Pinpoint the cell where the given text exists, returning its [X, Y] midpoint coordinate. 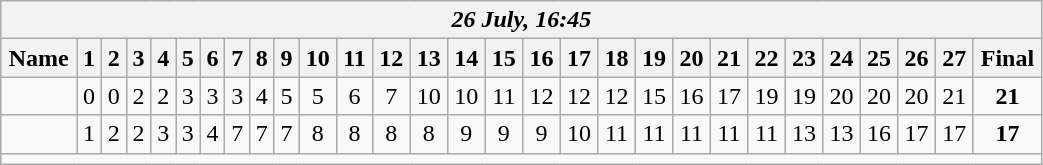
25 [879, 58]
23 [804, 58]
14 [467, 58]
Final [1008, 58]
27 [954, 58]
22 [767, 58]
Name [39, 58]
24 [842, 58]
26 July, 16:45 [522, 20]
18 [617, 58]
26 [917, 58]
